From the cell containing the given text, extract its center point as [x, y] coordinate. 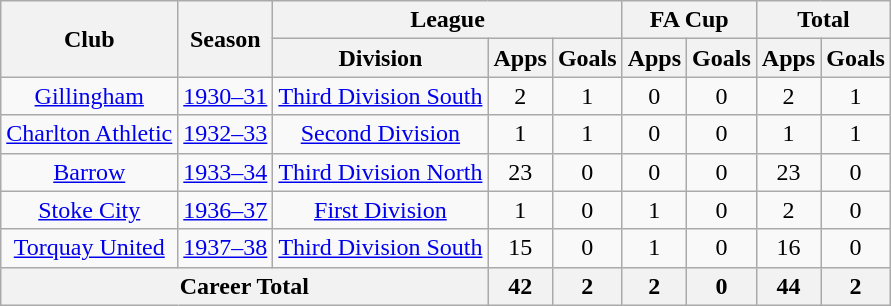
Charlton Athletic [90, 134]
1930–31 [226, 96]
Season [226, 39]
FA Cup [689, 20]
Barrow [90, 172]
44 [788, 286]
First Division [380, 210]
Career Total [244, 286]
1937–38 [226, 248]
Torquay United [90, 248]
42 [520, 286]
1932–33 [226, 134]
Total [823, 20]
1936–37 [226, 210]
Third Division North [380, 172]
15 [520, 248]
Club [90, 39]
League [448, 20]
Division [380, 58]
16 [788, 248]
Stoke City [90, 210]
1933–34 [226, 172]
Second Division [380, 134]
Gillingham [90, 96]
